Search for the cell housing the specified text and yield its [X, Y] center coordinate. 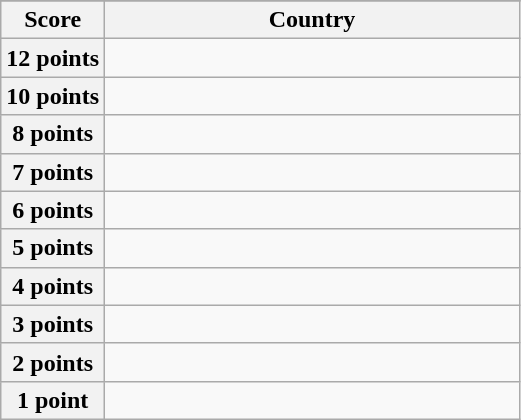
1 point [53, 400]
12 points [53, 58]
8 points [53, 134]
Country [312, 20]
3 points [53, 324]
2 points [53, 362]
10 points [53, 96]
7 points [53, 172]
4 points [53, 286]
6 points [53, 210]
5 points [53, 248]
Score [53, 20]
